Identify which cell holds the provided text, then report its [x, y] central coordinate. 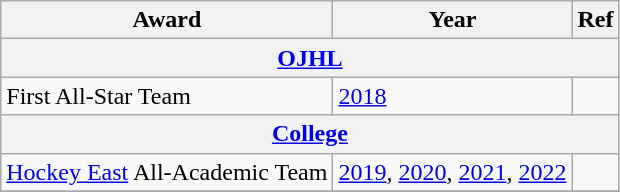
Award [167, 20]
Year [452, 20]
2019, 2020, 2021, 2022 [452, 172]
College [310, 134]
2018 [452, 96]
First All-Star Team [167, 96]
Ref [596, 20]
OJHL [310, 58]
Hockey East All-Academic Team [167, 172]
